Provide the (x, y) coordinate of the cell's center where the given text is located.  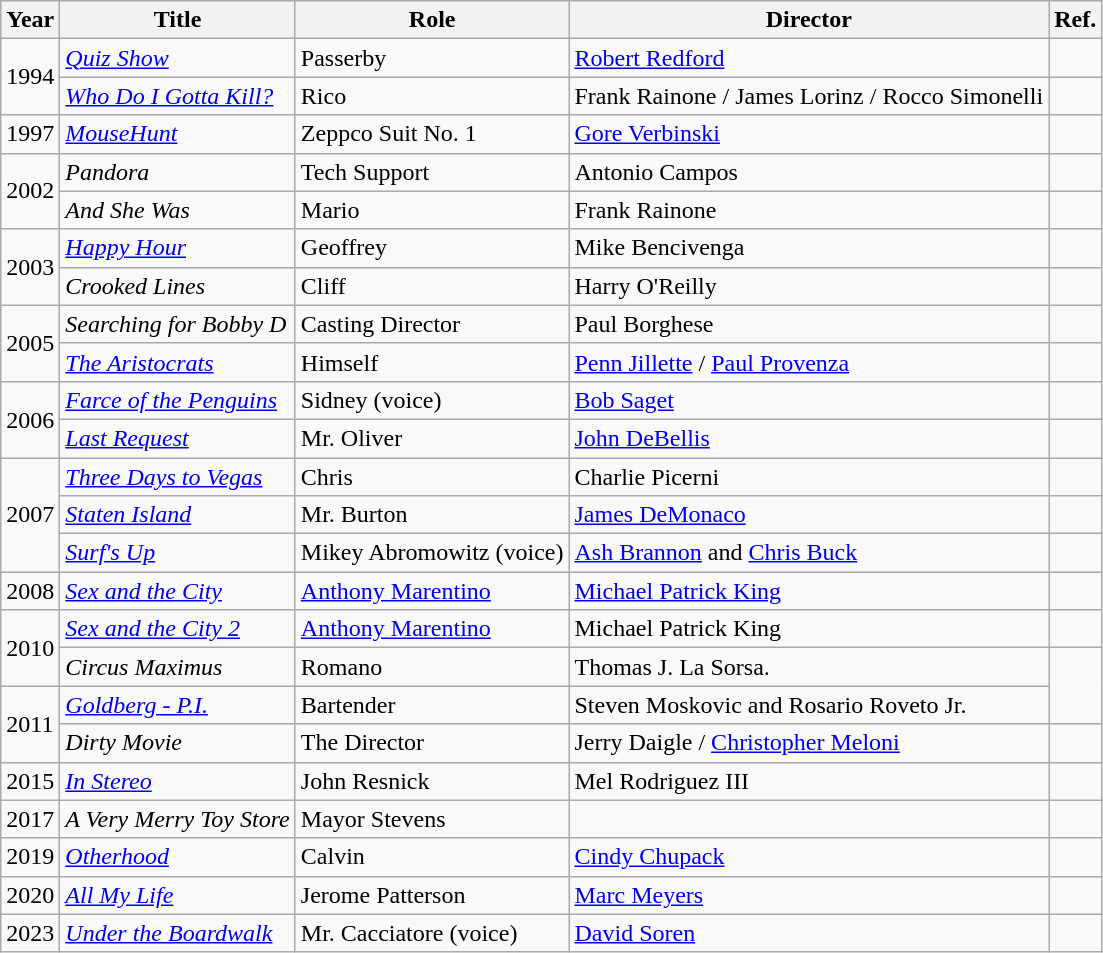
All My Life (178, 895)
In Stereo (178, 781)
Cindy Chupack (809, 857)
Geoffrey (432, 248)
Frank Rainone (809, 210)
Mikey Abromowitz (voice) (432, 553)
2008 (30, 591)
2017 (30, 819)
Director (809, 20)
2003 (30, 267)
Happy Hour (178, 248)
Frank Rainone / James Lorinz / Rocco Simonelli (809, 96)
Antonio Campos (809, 172)
Role (432, 20)
Tech Support (432, 172)
Mr. Burton (432, 515)
Three Days to Vegas (178, 477)
Who Do I Gotta Kill? (178, 96)
Thomas J. La Sorsa. (809, 667)
Zeppco Suit No. 1 (432, 134)
1997 (30, 134)
Mayor Stevens (432, 819)
2006 (30, 419)
Casting Director (432, 324)
Mike Bencivenga (809, 248)
Sex and the City (178, 591)
A Very Merry Toy Store (178, 819)
Passerby (432, 58)
John DeBellis (809, 438)
Bob Saget (809, 400)
Calvin (432, 857)
Otherhood (178, 857)
2019 (30, 857)
Mr. Cacciatore (voice) (432, 933)
Dirty Movie (178, 743)
Mario (432, 210)
Rico (432, 96)
Marc Meyers (809, 895)
Paul Borghese (809, 324)
Pandora (178, 172)
James DeMonaco (809, 515)
Charlie Picerni (809, 477)
2010 (30, 648)
Quiz Show (178, 58)
The Director (432, 743)
John Resnick (432, 781)
MouseHunt (178, 134)
Goldberg - P.I. (178, 705)
Bartender (432, 705)
Harry O'Reilly (809, 286)
Title (178, 20)
Staten Island (178, 515)
Circus Maximus (178, 667)
Robert Redford (809, 58)
2023 (30, 933)
2015 (30, 781)
2020 (30, 895)
Cliff (432, 286)
The Aristocrats (178, 362)
2011 (30, 724)
Mr. Oliver (432, 438)
Farce of the Penguins (178, 400)
Searching for Bobby D (178, 324)
2007 (30, 515)
And She Was (178, 210)
2002 (30, 191)
Sidney (voice) (432, 400)
David Soren (809, 933)
Jerry Daigle / Christopher Meloni (809, 743)
Gore Verbinski (809, 134)
Jerome Patterson (432, 895)
Himself (432, 362)
Ash Brannon and Chris Buck (809, 553)
1994 (30, 77)
Under the Boardwalk (178, 933)
Surf's Up (178, 553)
Sex and the City 2 (178, 629)
Last Request (178, 438)
Steven Moskovic and Rosario Roveto Jr. (809, 705)
Chris (432, 477)
Ref. (1076, 20)
Crooked Lines (178, 286)
Mel Rodriguez III (809, 781)
2005 (30, 343)
Year (30, 20)
Penn Jillette / Paul Provenza (809, 362)
Romano (432, 667)
